Extract the (X, Y) coordinate from the center of the cell holding the provided text.  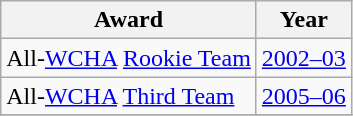
All-WCHA Third Team (129, 96)
All-WCHA Rookie Team (129, 58)
2002–03 (304, 58)
2005–06 (304, 96)
Year (304, 20)
Award (129, 20)
